Identify which cell holds the provided text, then report its [X, Y] central coordinate. 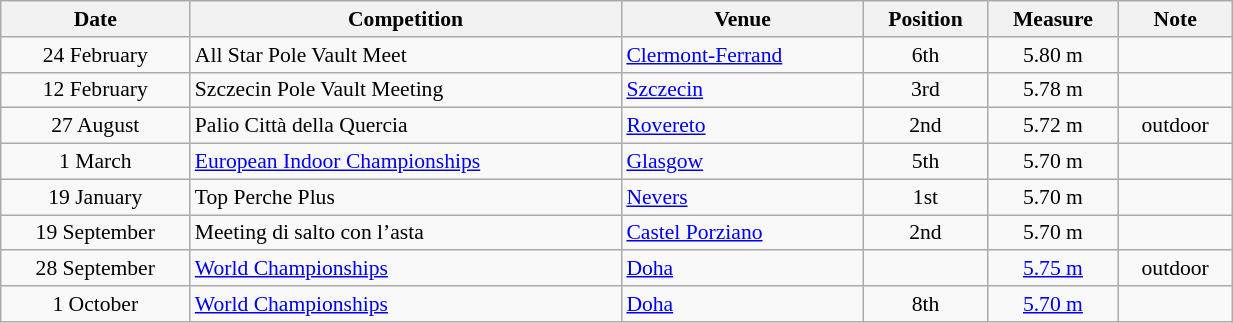
Glasgow [742, 162]
Szczecin [742, 90]
19 September [96, 233]
European Indoor Championships [406, 162]
1st [926, 197]
Rovereto [742, 126]
5.75 m [1053, 269]
Nevers [742, 197]
Clermont-Ferrand [742, 55]
28 September [96, 269]
6th [926, 55]
Date [96, 19]
1 October [96, 304]
8th [926, 304]
Meeting di salto con l’asta [406, 233]
5.72 m [1053, 126]
5th [926, 162]
Szczecin Pole Vault Meeting [406, 90]
24 February [96, 55]
Position [926, 19]
5.80 m [1053, 55]
Measure [1053, 19]
Note [1176, 19]
Palio Città della Quercia [406, 126]
5.78 m [1053, 90]
3rd [926, 90]
12 February [96, 90]
Castel Porziano [742, 233]
Venue [742, 19]
1 March [96, 162]
Competition [406, 19]
27 August [96, 126]
Top Perche Plus [406, 197]
19 January [96, 197]
All Star Pole Vault Meet [406, 55]
